From the cell containing the given text, extract its center point as (x, y) coordinate. 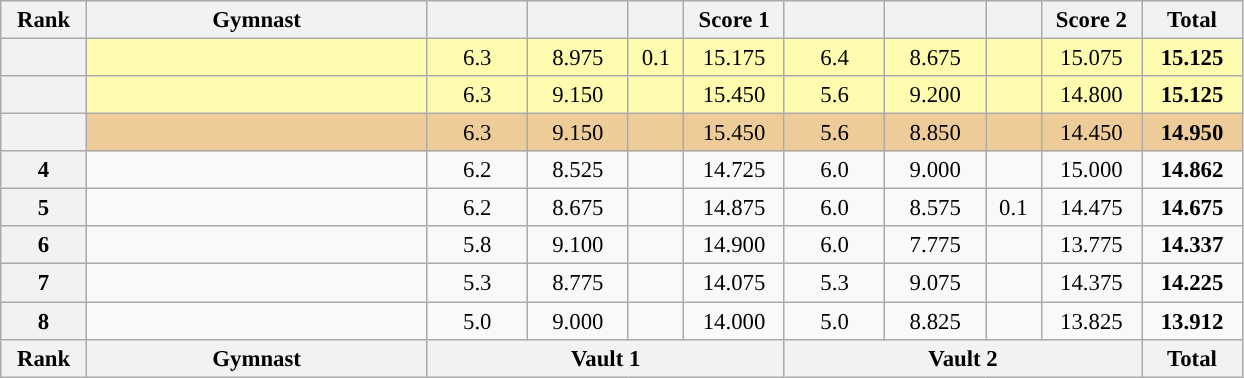
14.875 (734, 208)
7 (44, 283)
15.000 (1092, 170)
14.475 (1092, 208)
6 (44, 245)
8.525 (578, 170)
8.575 (936, 208)
9.075 (936, 283)
6.4 (834, 58)
15.075 (1092, 58)
14.375 (1092, 283)
8.975 (578, 58)
14.725 (734, 170)
15.175 (734, 58)
13.912 (1192, 321)
14.950 (1192, 133)
14.800 (1092, 95)
8.775 (578, 283)
8.825 (936, 321)
7.775 (936, 245)
Vault 1 (606, 358)
14.900 (734, 245)
14.337 (1192, 245)
Score 1 (734, 20)
5 (44, 208)
14.225 (1192, 283)
13.775 (1092, 245)
14.075 (734, 283)
4 (44, 170)
14.862 (1192, 170)
8 (44, 321)
5.8 (478, 245)
9.100 (578, 245)
8.850 (936, 133)
14.675 (1192, 208)
Score 2 (1092, 20)
Vault 2 (962, 358)
14.000 (734, 321)
13.825 (1092, 321)
14.450 (1092, 133)
9.200 (936, 95)
